Search for the cell housing the specified text and yield its [x, y] center coordinate. 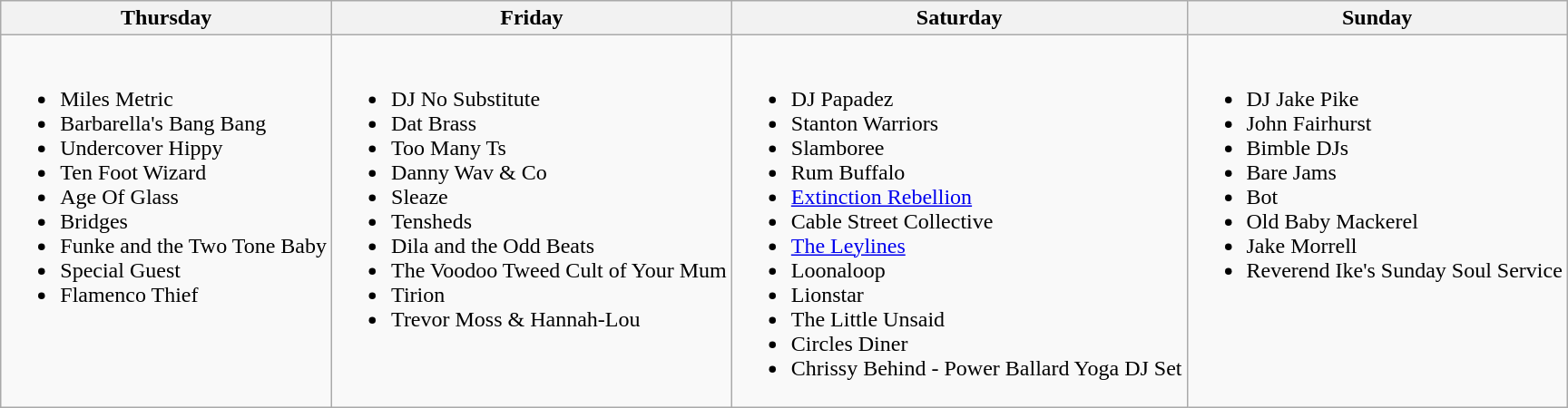
DJ No SubstituteDat BrassToo Many TsDanny Wav & CoSleazeTenshedsDila and the Odd BeatsThe Voodoo Tweed Cult of Your MumTirionTrevor Moss & Hannah-Lou [532, 221]
Sunday [1377, 18]
Saturday [959, 18]
Miles MetricBarbarella's Bang BangUndercover HippyTen Foot WizardAge Of GlassBridgesFunke and the Two Tone BabySpecial GuestFlamenco Thief [167, 221]
DJ Jake PikeJohn FairhurstBimble DJsBare JamsBotOld Baby MackerelJake MorrellReverend Ike's Sunday Soul Service [1377, 221]
Thursday [167, 18]
Friday [532, 18]
